For the text-containing cell, return its midpoint in [X, Y] coordinate format. 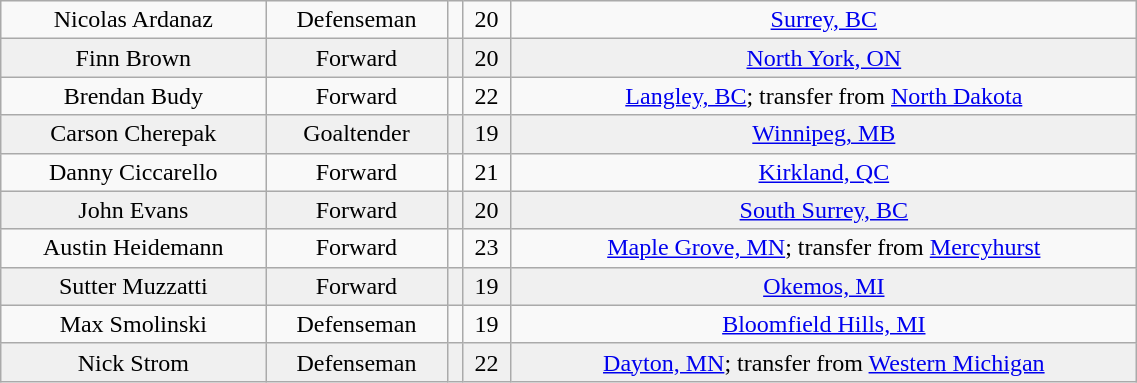
Winnipeg, MB [824, 134]
Max Smolinski [134, 324]
Maple Grove, MN; transfer from Mercyhurst [824, 248]
John Evans [134, 210]
Sutter Muzzatti [134, 286]
21 [486, 172]
Nick Strom [134, 362]
Danny Ciccarello [134, 172]
Surrey, BC [824, 20]
North York, ON [824, 58]
Kirkland, QC [824, 172]
Bloomfield Hills, MI [824, 324]
Carson Cherepak [134, 134]
23 [486, 248]
Finn Brown [134, 58]
Dayton, MN; transfer from Western Michigan [824, 362]
South Surrey, BC [824, 210]
Nicolas Ardanaz [134, 20]
Goaltender [356, 134]
Austin Heidemann [134, 248]
Brendan Budy [134, 96]
Okemos, MI [824, 286]
Langley, BC; transfer from North Dakota [824, 96]
